Provide the [x, y] coordinate of the cell's center where the given text is located.  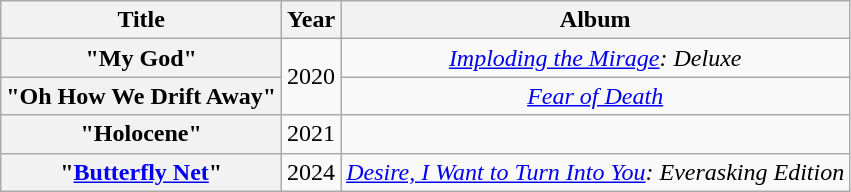
Title [142, 20]
Fear of Death [596, 96]
"Holocene" [142, 134]
Album [596, 20]
Desire, I Want to Turn Into You: Everasking Edition [596, 172]
"My God" [142, 58]
2024 [312, 172]
Year [312, 20]
"Oh How We Drift Away" [142, 96]
Imploding the Mirage: Deluxe [596, 58]
2021 [312, 134]
2020 [312, 77]
"Butterfly Net" [142, 172]
